Search for the cell housing the specified text and yield its (X, Y) center coordinate. 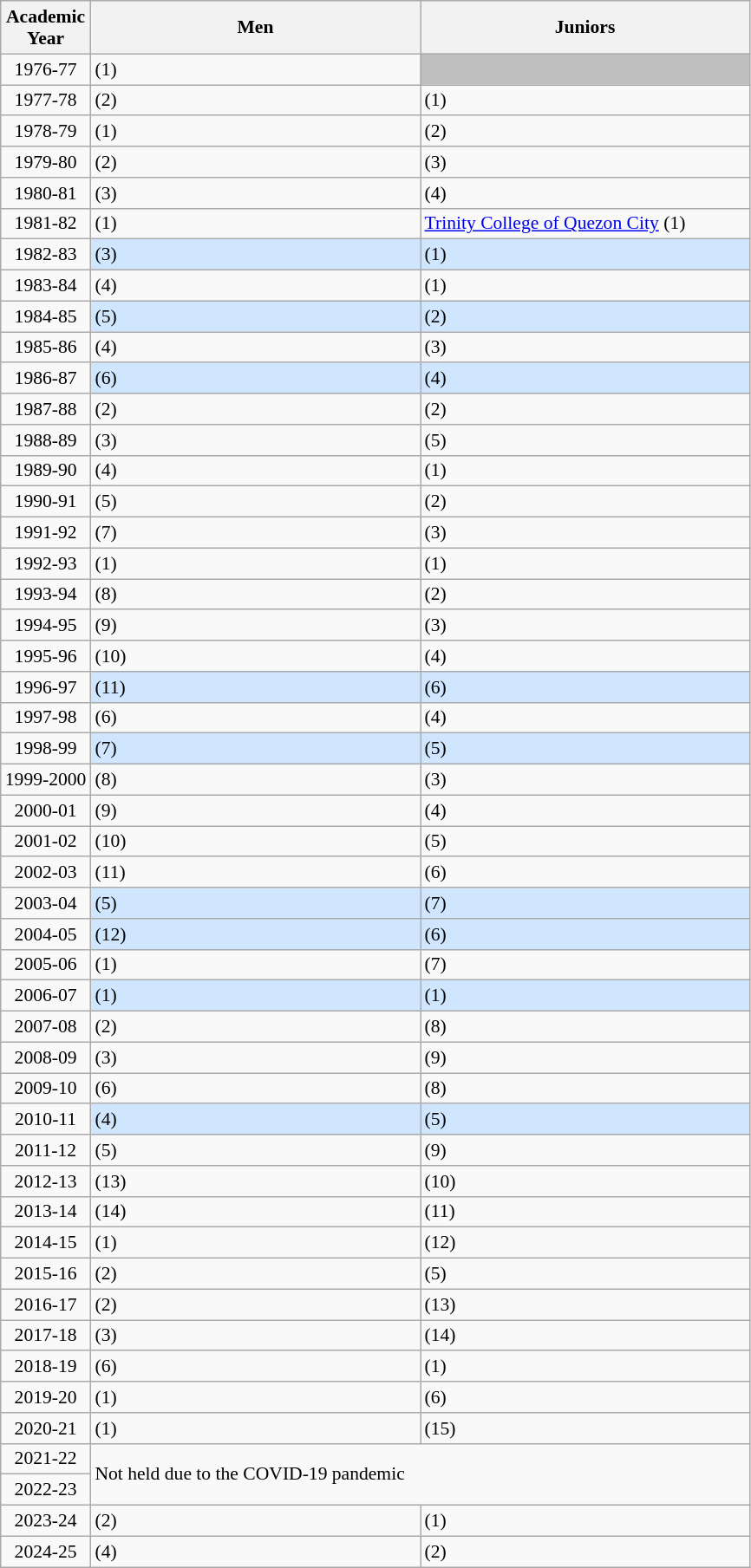
1980-81 (46, 193)
1989-90 (46, 471)
2008-09 (46, 1057)
AcademicYear (46, 28)
2024-25 (46, 1552)
2010-11 (46, 1120)
2014-15 (46, 1243)
2020-21 (46, 1428)
2019-20 (46, 1397)
2021-22 (46, 1459)
Juniors (584, 28)
2003-04 (46, 903)
1983-84 (46, 286)
1987-88 (46, 409)
2004-05 (46, 934)
2017-18 (46, 1336)
2000-01 (46, 810)
2015-16 (46, 1274)
2011-12 (46, 1150)
2018-19 (46, 1367)
Not held due to the COVID-19 pandemic (420, 1474)
2006-07 (46, 996)
2002-03 (46, 873)
1999-2000 (46, 780)
(15) (584, 1428)
1985-86 (46, 348)
1992-93 (46, 563)
2009-10 (46, 1089)
1994-95 (46, 626)
2001-02 (46, 842)
2023-24 (46, 1521)
1981-82 (46, 224)
1977-78 (46, 101)
1978-79 (46, 132)
1997-98 (46, 718)
Trinity College of Quezon City (1) (584, 224)
1986-87 (46, 379)
1995-96 (46, 656)
2016-17 (46, 1304)
1998-99 (46, 749)
1991-92 (46, 533)
1988-89 (46, 440)
2022-23 (46, 1490)
1996-97 (46, 687)
2007-08 (46, 1027)
1990-91 (46, 502)
1979-80 (46, 162)
1993-94 (46, 595)
1984-85 (46, 316)
1976-77 (46, 69)
2012-13 (46, 1181)
Men (255, 28)
2013-14 (46, 1212)
2005-06 (46, 965)
1982-83 (46, 255)
